For the text-containing cell, return its midpoint in [X, Y] coordinate format. 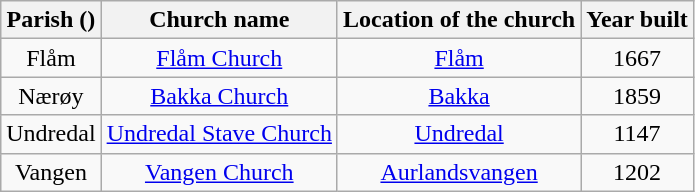
Parish () [51, 20]
Undredal Stave Church [219, 134]
Bakka [458, 96]
1147 [638, 134]
Vangen [51, 172]
Nærøy [51, 96]
Vangen Church [219, 172]
Flåm Church [219, 58]
Year built [638, 20]
1667 [638, 58]
Location of the church [458, 20]
Aurlandsvangen [458, 172]
Church name [219, 20]
1202 [638, 172]
1859 [638, 96]
Bakka Church [219, 96]
